Scan for the cell matching the given text and deliver its [x, y] coordinate at center. 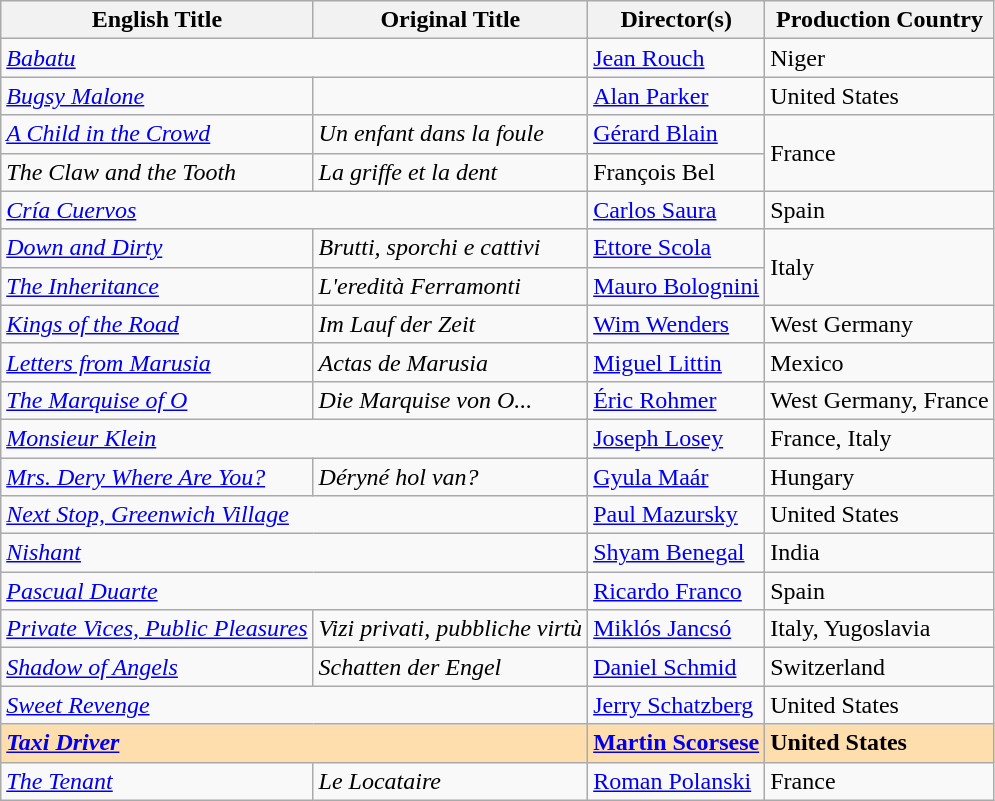
Gérard Blain [676, 134]
Joseph Losey [676, 438]
Im Lauf der Zeit [450, 324]
Niger [880, 58]
Mexico [880, 362]
Un enfant dans la foule [450, 134]
L'eredità Ferramonti [450, 286]
Nishant [294, 553]
Carlos Saura [676, 210]
Italy, Yugoslavia [880, 629]
Original Title [450, 20]
Taxi Driver [294, 743]
Shyam Benegal [676, 553]
The Tenant [157, 781]
Switzerland [880, 667]
Bugsy Malone [157, 96]
Pascual Duarte [294, 591]
Shadow of Angels [157, 667]
Miklós Jancsó [676, 629]
Éric Rohmer [676, 400]
Le Locataire [450, 781]
Actas de Marusia [450, 362]
Mrs. Dery Where Are You? [157, 477]
Jerry Schatzberg [676, 705]
Sweet Revenge [294, 705]
Schatten der Engel [450, 667]
Kings of the Road [157, 324]
Vizi privati, pubbliche virtù [450, 629]
Brutti, sporchi e cattivi [450, 248]
Paul Mazursky [676, 515]
Daniel Schmid [676, 667]
West Germany [880, 324]
West Germany, France [880, 400]
Babatu [294, 58]
Jean Rouch [676, 58]
A Child in the Crowd [157, 134]
The Claw and the Tooth [157, 172]
The Inheritance [157, 286]
Down and Dirty [157, 248]
Cría Cuervos [294, 210]
Director(s) [676, 20]
Production Country [880, 20]
François Bel [676, 172]
Next Stop, Greenwich Village [294, 515]
Roman Polanski [676, 781]
Miguel Littin [676, 362]
Gyula Maár [676, 477]
India [880, 553]
Alan Parker [676, 96]
La griffe et la dent [450, 172]
Monsieur Klein [294, 438]
Die Marquise von O... [450, 400]
Letters from Marusia [157, 362]
Ricardo Franco [676, 591]
Wim Wenders [676, 324]
Hungary [880, 477]
Déryné hol van? [450, 477]
English Title [157, 20]
Martin Scorsese [676, 743]
France, Italy [880, 438]
Ettore Scola [676, 248]
Private Vices, Public Pleasures [157, 629]
The Marquise of O [157, 400]
Italy [880, 267]
Mauro Bolognini [676, 286]
